Output the (x, y) coordinate of the center of the cell containing the given text.  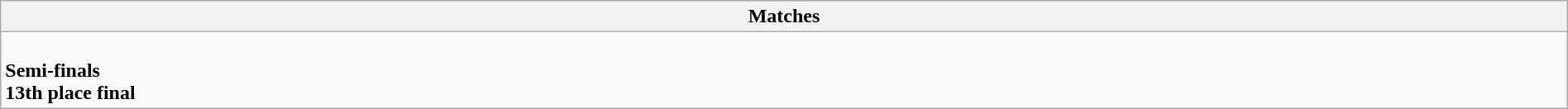
Semi-finals 13th place final (784, 70)
Matches (784, 17)
